Capture the cell that displays the provided text and extract its (X, Y) central coordinate. 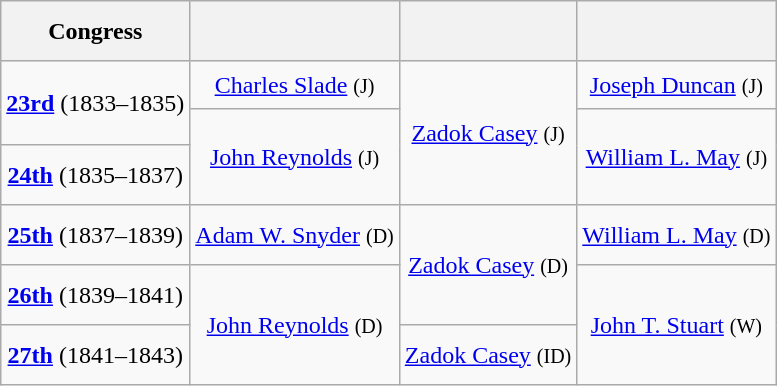
John Reynolds (D) (295, 325)
John Reynolds (J) (295, 157)
Zadok Casey (D) (488, 265)
25th (1837–1839) (96, 235)
Joseph Duncan (J) (676, 85)
William L. May (J) (676, 157)
26th (1839–1841) (96, 295)
Congress (96, 31)
23rd (1833–1835) (96, 103)
Zadok Casey (J) (488, 133)
Charles Slade (J) (295, 85)
Zadok Casey (ID) (488, 355)
William L. May (D) (676, 235)
27th (1841–1843) (96, 355)
Adam W. Snyder (D) (295, 235)
John T. Stuart (W) (676, 325)
24th (1835–1837) (96, 175)
